Determine the (x, y) coordinate at the center of the cell enclosing the given text.  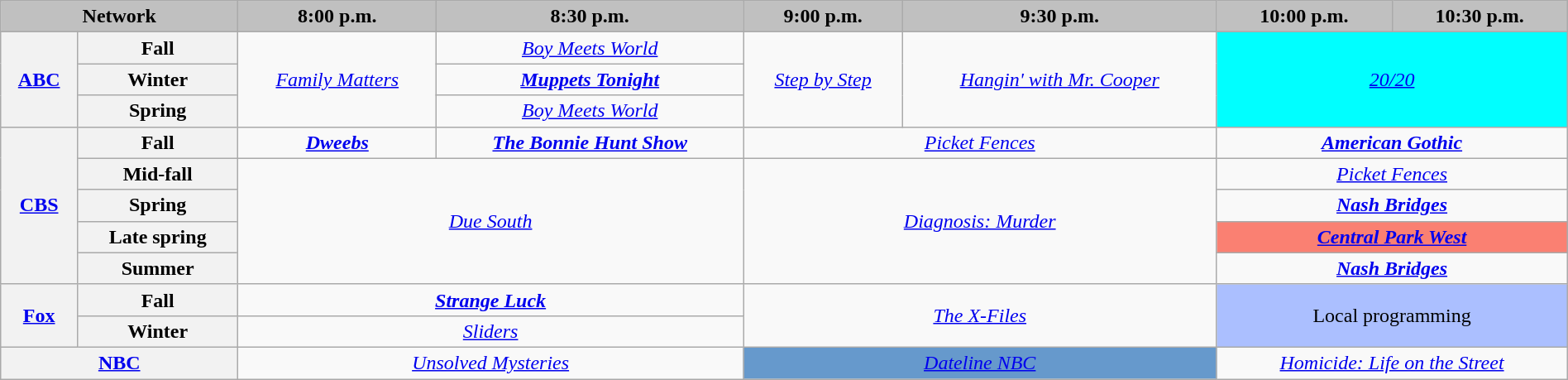
8:30 p.m. (590, 17)
Family Matters (337, 79)
Local programming (1392, 315)
Diagnosis: Murder (980, 221)
10:30 p.m. (1480, 17)
American Gothic (1392, 142)
Strange Luck (491, 300)
8:00 p.m. (337, 17)
The Bonnie Hunt Show (590, 142)
Fox (40, 315)
Unsolved Mysteries (491, 363)
Dweebs (337, 142)
9:00 p.m. (824, 17)
The X-Files (980, 315)
ABC (40, 79)
Homicide: Life on the Street (1392, 363)
20/20 (1392, 79)
Central Park West (1392, 237)
10:00 p.m. (1304, 17)
Late spring (158, 237)
Due South (491, 221)
Network (119, 17)
NBC (119, 363)
9:30 p.m. (1060, 17)
Muppets Tonight (590, 79)
Sliders (491, 331)
Mid-fall (158, 174)
CBS (40, 205)
Dateline NBC (980, 363)
Step by Step (824, 79)
Summer (158, 268)
Hangin' with Mr. Cooper (1060, 79)
